Pinpoint the cell where the given text exists, returning its [X, Y] midpoint coordinate. 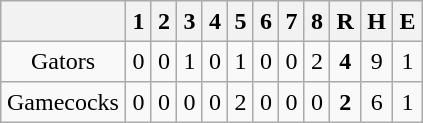
9 [377, 61]
8 [317, 21]
E [408, 21]
7 [292, 21]
3 [190, 21]
H [377, 21]
R [346, 21]
Gamecocks [62, 102]
5 [241, 21]
Gators [62, 61]
